Provide the (x, y) coordinate of the cell's center where the given text is located.  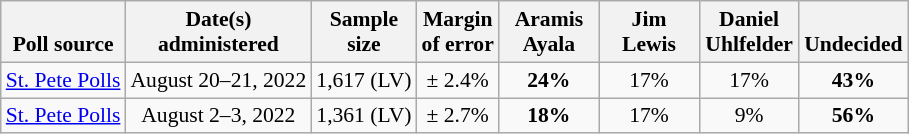
24% (549, 80)
18% (549, 116)
56% (853, 116)
9% (749, 116)
1,617 (LV) (364, 80)
Samplesize (364, 32)
DanielUhlfelder (749, 32)
1,361 (LV) (364, 116)
Poll source (64, 32)
± 2.4% (458, 80)
± 2.7% (458, 116)
Marginof error (458, 32)
43% (853, 80)
Undecided (853, 32)
Date(s)administered (218, 32)
AramisAyala (549, 32)
JimLewis (649, 32)
August 20–21, 2022 (218, 80)
August 2–3, 2022 (218, 116)
